Scan for the cell matching the given text and deliver its [X, Y] coordinate at center. 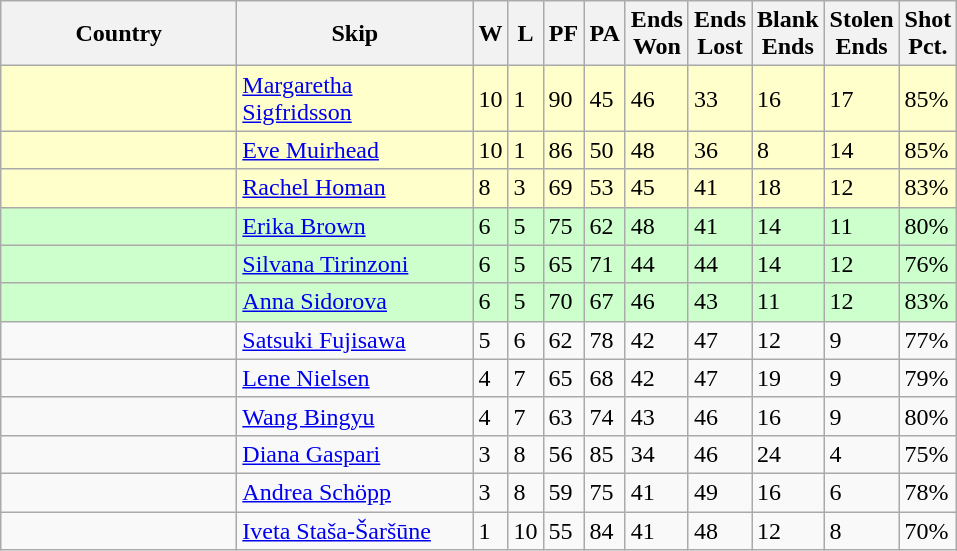
84 [604, 531]
34 [656, 454]
Ends Won [656, 34]
78 [604, 340]
70% [928, 531]
76% [928, 264]
Wang Bingyu [355, 416]
Iveta Staša-Šaršūne [355, 531]
Anna Sidorova [355, 302]
19 [788, 378]
90 [564, 98]
49 [720, 492]
Rachel Homan [355, 188]
59 [564, 492]
78% [928, 492]
Shot Pct. [928, 34]
Erika Brown [355, 226]
Satsuki Fujisawa [355, 340]
79% [928, 378]
L [526, 34]
63 [564, 416]
77% [928, 340]
Country [119, 34]
53 [604, 188]
55 [564, 531]
Andrea Schöpp [355, 492]
PF [564, 34]
18 [788, 188]
86 [564, 150]
W [490, 34]
PA [604, 34]
Skip [355, 34]
17 [862, 98]
Lene Nielsen [355, 378]
69 [564, 188]
Eve Muirhead [355, 150]
85 [604, 454]
24 [788, 454]
Ends Lost [720, 34]
68 [604, 378]
33 [720, 98]
36 [720, 150]
70 [564, 302]
56 [564, 454]
Silvana Tirinzoni [355, 264]
Stolen Ends [862, 34]
Diana Gaspari [355, 454]
71 [604, 264]
Blank Ends [788, 34]
Margaretha Sigfridsson [355, 98]
75% [928, 454]
67 [604, 302]
74 [604, 416]
50 [604, 150]
